Provide the [x, y] coordinate of the cell's center where the given text is located.  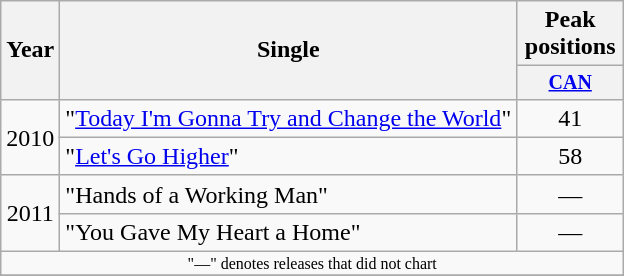
Single [288, 50]
Year [30, 50]
"Let's Go Higher" [288, 156]
Peak positions [570, 34]
"You Gave My Heart a Home" [288, 232]
58 [570, 156]
CAN [570, 82]
2010 [30, 137]
"Today I'm Gonna Try and Change the World" [288, 118]
"—" denotes releases that did not chart [312, 264]
2011 [30, 213]
"Hands of a Working Man" [288, 194]
41 [570, 118]
